Return the [X, Y] coordinate for the center point of the cell that contains the specified text.  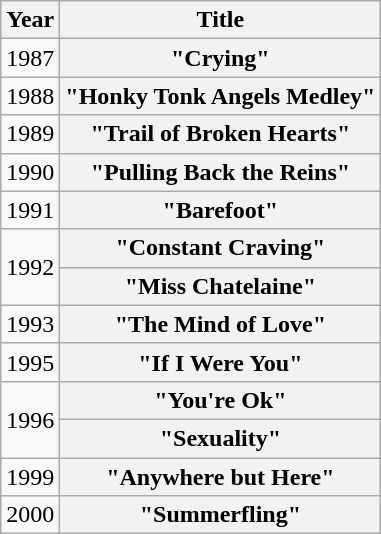
1995 [30, 362]
"The Mind of Love" [220, 324]
"You're Ok" [220, 400]
1996 [30, 419]
"If I Were You" [220, 362]
"Crying" [220, 58]
2000 [30, 515]
"Barefoot" [220, 210]
1992 [30, 267]
Title [220, 20]
"Constant Craving" [220, 248]
"Miss Chatelaine" [220, 286]
"Summerfling" [220, 515]
1993 [30, 324]
"Anywhere but Here" [220, 477]
1987 [30, 58]
1999 [30, 477]
1990 [30, 172]
"Trail of Broken Hearts" [220, 134]
"Sexuality" [220, 438]
Year [30, 20]
"Pulling Back the Reins" [220, 172]
1988 [30, 96]
"Honky Tonk Angels Medley" [220, 96]
1989 [30, 134]
1991 [30, 210]
